From the cell containing the given text, extract its center point as (X, Y) coordinate. 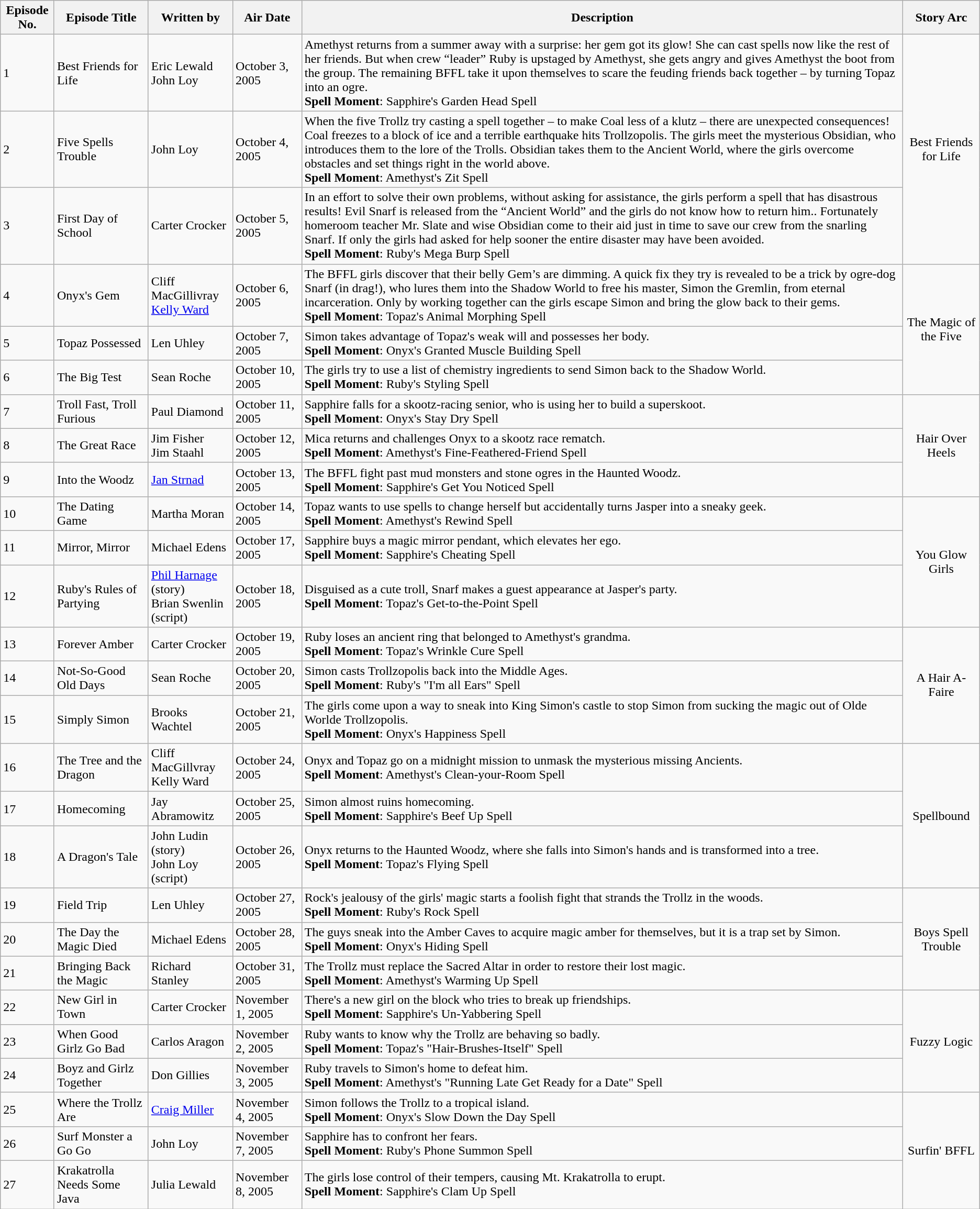
Jan Strnad (191, 480)
26 (27, 1144)
November 3, 2005 (268, 1075)
Where the Trollz Are (101, 1109)
October 10, 2005 (268, 377)
5 (27, 343)
Simon follows the Trollz to a tropical island.Spell Moment: Onyx's Slow Down the Day Spell (602, 1109)
Troll Fast, Troll Furious (101, 412)
Episode No. (27, 18)
When Good Girlz Go Bad (101, 1041)
Mirror, Mirror (101, 548)
Into the Woodz (101, 480)
1 (27, 73)
Phil Harnage (story)Brian Swenlin (script) (191, 596)
October 17, 2005 (268, 548)
Eric LewaldJohn Loy (191, 73)
12 (27, 596)
Air Date (268, 18)
Julia Lewald (191, 1184)
Mica returns and challenges Onyx to a skootz race rematch.Spell Moment: Amethyst's Fine-Feathered-Friend Spell (602, 445)
November 4, 2005 (268, 1109)
November 7, 2005 (268, 1144)
You Glow Girls (941, 561)
October 18, 2005 (268, 596)
October 19, 2005 (268, 644)
Surf Monster a Go Go (101, 1144)
Carlos Aragon (191, 1041)
Simply Simon (101, 719)
There's a new girl on the block who tries to break up friendships.Spell Moment: Sapphire's Un-Yabbering Spell (602, 1007)
The Dating Game (101, 513)
October 12, 2005 (268, 445)
6 (27, 377)
Rock's jealousy of the girls' magic starts a foolish fight that strands the Trollz in the woods.Spell Moment: Ruby's Rock Spell (602, 905)
Story Arc (941, 18)
Onyx's Gem (101, 295)
20 (27, 939)
Ruby loses an ancient ring that belonged to Amethyst's grandma.Spell Moment: Topaz's Wrinkle Cure Spell (602, 644)
The girls try to use a list of chemistry ingredients to send Simon back to the Shadow World.Spell Moment: Ruby's Styling Spell (602, 377)
The Tree and the Dragon (101, 768)
8 (27, 445)
October 4, 2005 (268, 149)
The BFFL fight past mud monsters and stone ogres in the Haunted Woodz.Spell Moment: Sapphire's Get You Noticed Spell (602, 480)
Disguised as a cute troll, Snarf makes a guest appearance at Jasper's party.Spell Moment: Topaz's Get-to-the-Point Spell (602, 596)
October 11, 2005 (268, 412)
Jay Abramowitz (191, 808)
7 (27, 412)
3 (27, 226)
The Day the Magic Died (101, 939)
First Day of School (101, 226)
21 (27, 973)
22 (27, 1007)
October 28, 2005 (268, 939)
Sapphire buys a magic mirror pendant, which elevates her ego.Spell Moment: Sapphire's Cheating Spell (602, 548)
23 (27, 1041)
The Trollz must replace the Sacred Altar in order to restore their lost magic.Spell Moment: Amethyst's Warming Up Spell (602, 973)
Cliff MacGillivrayKelly Ward (191, 295)
October 26, 2005 (268, 857)
Don Gillies (191, 1075)
17 (27, 808)
14 (27, 679)
Fuzzy Logic (941, 1041)
Boyz and Girlz Together (101, 1075)
October 24, 2005 (268, 768)
October 5, 2005 (268, 226)
Five Spells Trouble (101, 149)
Craig Miller (191, 1109)
Hair Over Heels (941, 445)
November 1, 2005 (268, 1007)
The Magic of the Five (941, 329)
The Big Test (101, 377)
Topaz Possessed (101, 343)
Ruby wants to know why the Trollz are behaving so badly.Spell Moment: Topaz's "Hair-Brushes-Itself" Spell (602, 1041)
October 14, 2005 (268, 513)
A Dragon's Tale (101, 857)
Topaz wants to use spells to change herself but accidentally turns Jasper into a sneaky geek.Spell Moment: Amethyst's Rewind Spell (602, 513)
Spellbound (941, 816)
October 27, 2005 (268, 905)
Brooks Wachtel (191, 719)
October 7, 2005 (268, 343)
Onyx returns to the Haunted Woodz, where she falls into Simon's hands and is transformed into a tree.Spell Moment: Topaz's Flying Spell (602, 857)
Cliff MacGillvrayKelly Ward (191, 768)
Bringing Back the Magic (101, 973)
Paul Diamond (191, 412)
Jim FisherJim Staahl (191, 445)
October 6, 2005 (268, 295)
16 (27, 768)
October 31, 2005 (268, 973)
Description (602, 18)
Sapphire has to confront her fears.Spell Moment: Ruby's Phone Summon Spell (602, 1144)
Krakatrolla Needs Some Java (101, 1184)
Not-So-Good Old Days (101, 679)
10 (27, 513)
Ruby travels to Simon's home to defeat him.Spell Moment: Amethyst's "Running Late Get Ready for a Date" Spell (602, 1075)
Onyx and Topaz go on a midnight mission to unmask the mysterious missing Ancients.Spell Moment: Amethyst's Clean-your-Room Spell (602, 768)
4 (27, 295)
The Great Race (101, 445)
2 (27, 149)
Ruby's Rules of Partying (101, 596)
October 20, 2005 (268, 679)
The girls lose control of their tempers, causing Mt. Krakatrolla to erupt.Spell Moment: Sapphire's Clam Up Spell (602, 1184)
November 8, 2005 (268, 1184)
Surfin' BFFL (941, 1150)
October 13, 2005 (268, 480)
John Ludin (story)John Loy (script) (191, 857)
New Girl in Town (101, 1007)
27 (27, 1184)
25 (27, 1109)
24 (27, 1075)
9 (27, 480)
Field Trip (101, 905)
11 (27, 548)
13 (27, 644)
October 3, 2005 (268, 73)
The guys sneak into the Amber Caves to acquire magic amber for themselves, but it is a trap set by Simon.Spell Moment: Onyx's Hiding Spell (602, 939)
Episode Title (101, 18)
November 2, 2005 (268, 1041)
15 (27, 719)
Sapphire falls for a skootz-racing senior, who is using her to build a superskoot.Spell Moment: Onyx's Stay Dry Spell (602, 412)
October 21, 2005 (268, 719)
Simon casts Trollzopolis back into the Middle Ages.Spell Moment: Ruby's "I'm all Ears" Spell (602, 679)
Forever Amber (101, 644)
Martha Moran (191, 513)
Simon almost ruins homecoming.Spell Moment: Sapphire's Beef Up Spell (602, 808)
18 (27, 857)
Written by (191, 18)
19 (27, 905)
Boys Spell Trouble (941, 939)
Homecoming (101, 808)
Richard Stanley (191, 973)
Simon takes advantage of Topaz's weak will and possesses her body.Spell Moment: Onyx's Granted Muscle Building Spell (602, 343)
October 25, 2005 (268, 808)
A Hair A-Faire (941, 685)
